Find where the given text appears and provide that cell's center as (X, Y) coordinate. 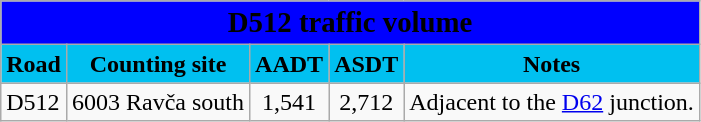
Road (34, 64)
ASDT (366, 64)
6003 Ravča south (158, 102)
AADT (290, 64)
D512 (34, 102)
Adjacent to the D62 junction. (552, 102)
1,541 (290, 102)
D512 traffic volume (350, 23)
2,712 (366, 102)
Notes (552, 64)
Counting site (158, 64)
